Scan for the cell matching the given text and deliver its (X, Y) coordinate at center. 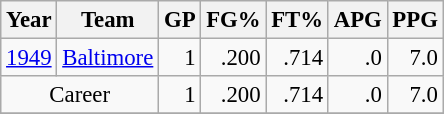
PPG (415, 20)
1949 (29, 58)
Year (29, 20)
FT% (298, 20)
FG% (234, 20)
APG (358, 20)
Team (108, 20)
Baltimore (108, 58)
Career (80, 95)
GP (180, 20)
